From the cell containing the given text, extract its center point as [X, Y] coordinate. 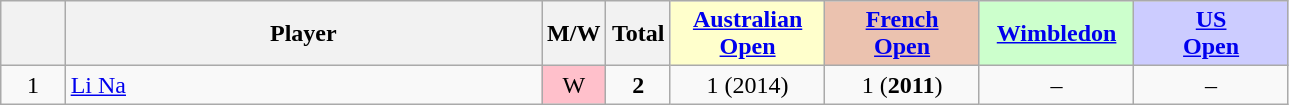
Australian Open [747, 34]
Li Na [303, 85]
Total [638, 34]
W [574, 85]
US Open [1212, 34]
1 (2014) [747, 85]
French Open [902, 34]
1 (2011) [902, 85]
2 [638, 85]
M/W [574, 34]
1 [33, 85]
Wimbledon [1056, 34]
Player [303, 34]
